Determine the [X, Y] coordinate at the center of the cell enclosing the given text.  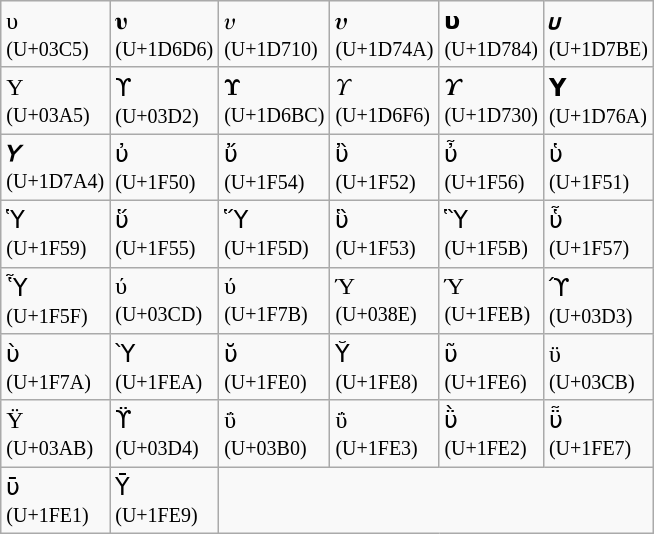
ὒ(U+1F52) [384, 168]
ύ(U+1F7B) [274, 300]
υ(U+03C5) [56, 34]
Ῡ(U+1FE9) [164, 500]
ὔ(U+1F54) [274, 168]
ὑ(U+1F51) [598, 168]
Ὑ(U+1F59) [56, 234]
Ῠ(U+1FE8) [384, 368]
ῢ(U+1FE2) [492, 434]
𝛖(U+1D6D6) [164, 34]
ὺ(U+1F7A) [56, 368]
𝞾(U+1D7BE) [598, 34]
ΰ(U+1FE3) [384, 434]
Ὺ(U+1FEA) [164, 368]
ὐ(U+1F50) [164, 168]
ϒ(U+03D2) [164, 100]
ύ(U+03CD) [164, 300]
𝛶(U+1D6F6) [384, 100]
ὖ(U+1F56) [492, 168]
𝜐(U+1D710) [274, 34]
ῧ(U+1FE7) [598, 434]
Ύ(U+038E) [384, 300]
𝝪(U+1D76A) [598, 100]
Ὕ(U+1F5D) [274, 234]
ϔ(U+03D4) [164, 434]
ΰ(U+03B0) [274, 434]
𝚼(U+1D6BC) [274, 100]
Ὓ(U+1F5B) [492, 234]
ῠ(U+1FE0) [274, 368]
Ὗ(U+1F5F) [56, 300]
ῡ(U+1FE1) [56, 500]
Ϋ(U+03AB) [56, 434]
ὓ(U+1F53) [384, 234]
Υ(U+03A5) [56, 100]
𝞄(U+1D784) [492, 34]
𝞤(U+1D7A4) [56, 168]
ὕ(U+1F55) [164, 234]
𝝊(U+1D74A) [384, 34]
Ύ(U+1FEB) [492, 300]
ϋ(U+03CB) [598, 368]
ϓ(U+03D3) [598, 300]
ὗ(U+1F57) [598, 234]
ῦ(U+1FE6) [492, 368]
𝜰(U+1D730) [492, 100]
